From the cell containing the given text, extract its center point as (x, y) coordinate. 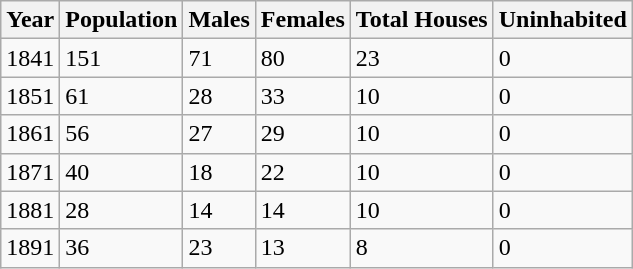
56 (122, 134)
1851 (30, 96)
29 (302, 134)
1861 (30, 134)
61 (122, 96)
71 (219, 58)
1871 (30, 172)
Total Houses (422, 20)
Females (302, 20)
13 (302, 248)
Population (122, 20)
Year (30, 20)
1841 (30, 58)
Uninhabited (562, 20)
Males (219, 20)
22 (302, 172)
80 (302, 58)
18 (219, 172)
33 (302, 96)
8 (422, 248)
36 (122, 248)
40 (122, 172)
1891 (30, 248)
1881 (30, 210)
151 (122, 58)
27 (219, 134)
